Detect which cell encompasses the target text, then output its [X, Y] center coordinate. 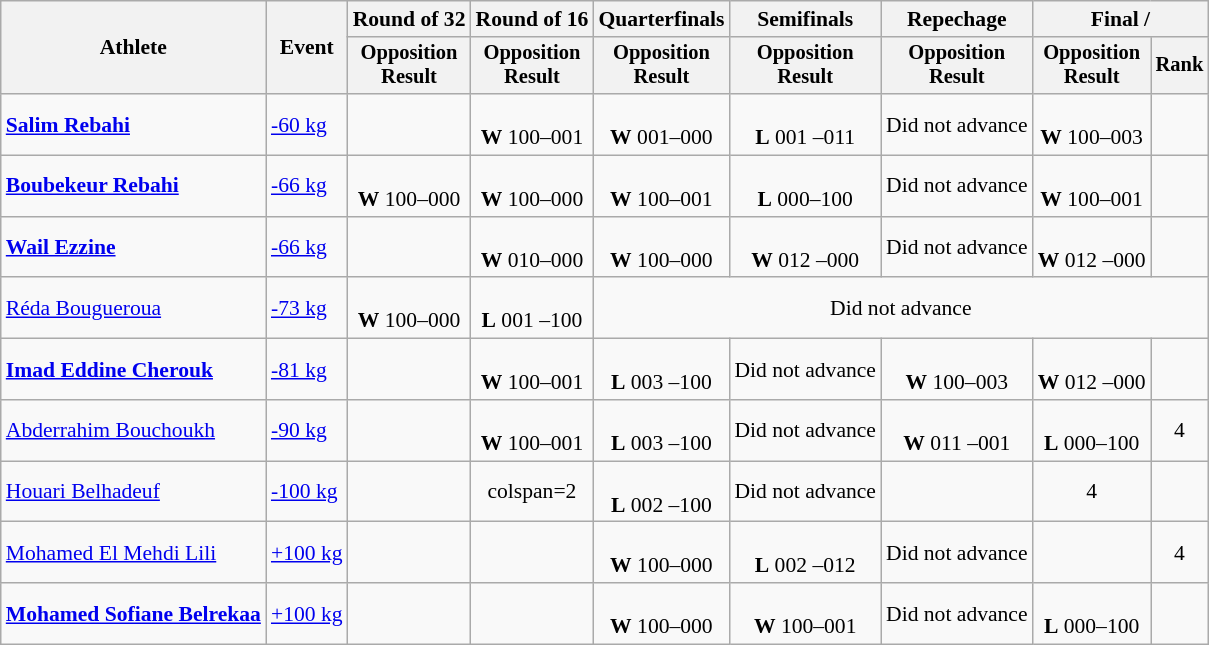
Abderrahim Bouchoukh [134, 430]
colspan=2 [532, 492]
L 002 –100 [661, 492]
Round of 16 [532, 19]
Salim Rebahi [134, 124]
L 002 –012 [805, 552]
W 010–000 [532, 248]
-100 kg [307, 492]
Quarterfinals [661, 19]
Mohamed Sofiane Belrekaa [134, 614]
Houari Belhadeuf [134, 492]
Mohamed El Mehdi Lili [134, 552]
-73 kg [307, 308]
Boubekeur Rebahi [134, 186]
Final / [1121, 19]
W 001–000 [661, 124]
Semifinals [805, 19]
L 001 –100 [532, 308]
L 001 –011 [805, 124]
-90 kg [307, 430]
Réda Bougueroua [134, 308]
Event [307, 48]
Athlete [134, 48]
Imad Eddine Cherouk [134, 370]
Round of 32 [410, 19]
Rank [1180, 66]
Wail Ezzine [134, 248]
-81 kg [307, 370]
W 011 –001 [957, 430]
-60 kg [307, 124]
Repechage [957, 19]
